Capture the cell that displays the provided text and extract its (X, Y) central coordinate. 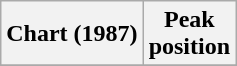
Chart (1987) (72, 34)
Peakposition (189, 34)
